Search for the cell housing the specified text and yield its [x, y] center coordinate. 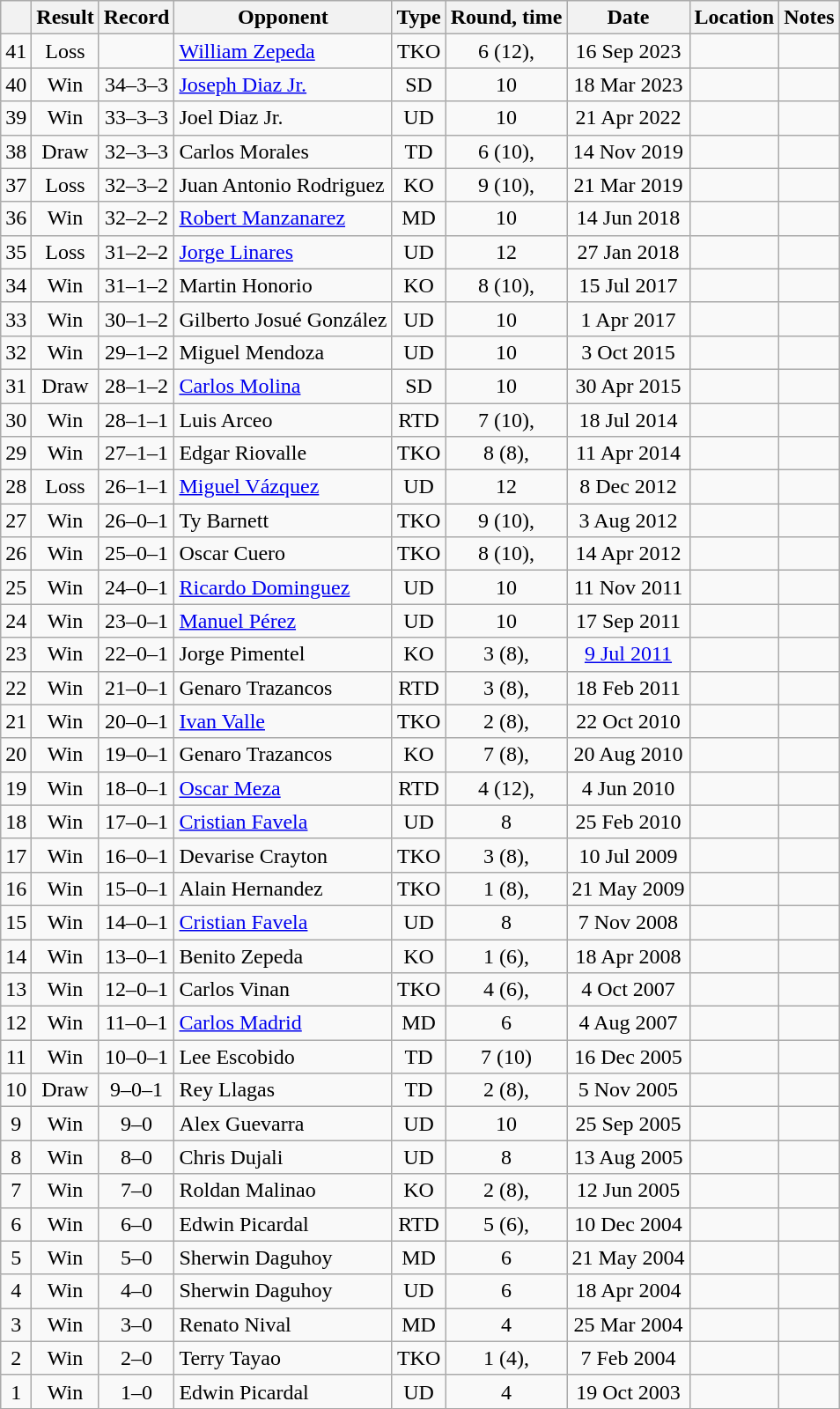
1 (6), [506, 955]
4 Oct 2007 [629, 990]
18 Feb 2011 [629, 688]
14 Jun 2018 [629, 218]
25 Sep 2005 [629, 1124]
13–0–1 [136, 955]
1 Apr 2017 [629, 319]
7 Feb 2004 [629, 1358]
Date [629, 18]
21 Mar 2019 [629, 185]
20 [16, 755]
18 Apr 2008 [629, 955]
1 (4), [506, 1358]
10 Jul 2009 [629, 855]
7 Nov 2008 [629, 922]
1 [16, 1391]
Chris Dujali [284, 1157]
Oscar Meza [284, 788]
5 [16, 1258]
18–0–1 [136, 788]
Alex Guevarra [284, 1124]
33–3–3 [136, 118]
Carlos Morales [284, 151]
Robert Manzanarez [284, 218]
Type [419, 18]
34 [16, 285]
19 Oct 2003 [629, 1391]
31–1–2 [136, 285]
Lee Escobido [284, 1057]
38 [16, 151]
16 [16, 889]
35 [16, 252]
2–0 [136, 1358]
25 Feb 2010 [629, 822]
11 [16, 1057]
9 Jul 2011 [629, 654]
Miguel Mendoza [284, 352]
4 (12), [506, 788]
32–2–2 [136, 218]
36 [16, 218]
4 Jun 2010 [629, 788]
16 Sep 2023 [629, 51]
Record [136, 18]
Benito Zepeda [284, 955]
Ricardo Dominguez [284, 587]
13 Aug 2005 [629, 1157]
22–0–1 [136, 654]
Edgar Riovalle [284, 454]
9 [16, 1124]
Joseph Diaz Jr. [284, 85]
17–0–1 [136, 822]
10–0–1 [136, 1057]
39 [16, 118]
Notes [809, 18]
15–0–1 [136, 889]
26–1–1 [136, 487]
Carlos Vinan [284, 990]
9–0 [136, 1124]
19 [16, 788]
8 (8), [506, 454]
8–0 [136, 1157]
7 (10) [506, 1057]
Renato Nival [284, 1324]
26–0–1 [136, 520]
29–1–2 [136, 352]
1 (8), [506, 889]
16–0–1 [136, 855]
Roldan Malinao [284, 1191]
Ty Barnett [284, 520]
Miguel Vázquez [284, 487]
Gilberto Josué González [284, 319]
28–1–2 [136, 386]
27 [16, 520]
20 Aug 2010 [629, 755]
2 [16, 1358]
7–0 [136, 1191]
3 [16, 1324]
28 [16, 487]
24 [16, 621]
15 Jul 2017 [629, 285]
31 [16, 386]
Martin Honorio [284, 285]
7 (8), [506, 755]
Joel Diaz Jr. [284, 118]
27 Jan 2018 [629, 252]
3 Oct 2015 [629, 352]
11 Apr 2014 [629, 454]
20–0–1 [136, 721]
25 [16, 587]
Rey Llagas [284, 1090]
7 [16, 1191]
14 Apr 2012 [629, 554]
6 (10), [506, 151]
18 Mar 2023 [629, 85]
24–0–1 [136, 587]
37 [16, 185]
18 [16, 822]
15 [16, 922]
11 Nov 2011 [629, 587]
16 Dec 2005 [629, 1057]
21 [16, 721]
5 Nov 2005 [629, 1090]
25 Mar 2004 [629, 1324]
5 (6), [506, 1224]
12–0–1 [136, 990]
10 Dec 2004 [629, 1224]
32 [16, 352]
40 [16, 85]
21 May 2004 [629, 1258]
Round, time [506, 18]
31–2–2 [136, 252]
4–0 [136, 1291]
Carlos Madrid [284, 1023]
26 [16, 554]
6 (12), [506, 51]
41 [16, 51]
Location [734, 18]
25–0–1 [136, 554]
Jorge Pimentel [284, 654]
30–1–2 [136, 319]
23 [16, 654]
19–0–1 [136, 755]
3 Aug 2012 [629, 520]
1–0 [136, 1391]
Devarise Crayton [284, 855]
32–3–3 [136, 151]
18 Jul 2014 [629, 420]
Terry Tayao [284, 1358]
21 May 2009 [629, 889]
22 [16, 688]
13 [16, 990]
27–1–1 [136, 454]
6–0 [136, 1224]
29 [16, 454]
14 Nov 2019 [629, 151]
11–0–1 [136, 1023]
8 Dec 2012 [629, 487]
12 Jun 2005 [629, 1191]
21 Apr 2022 [629, 118]
Result [65, 18]
William Zepeda [284, 51]
17 [16, 855]
17 Sep 2011 [629, 621]
3–0 [136, 1324]
Opponent [284, 18]
Oscar Cuero [284, 554]
23–0–1 [136, 621]
22 Oct 2010 [629, 721]
Carlos Molina [284, 386]
7 (10), [506, 420]
21–0–1 [136, 688]
Luis Arceo [284, 420]
33 [16, 319]
9–0–1 [136, 1090]
30 Apr 2015 [629, 386]
28–1–1 [136, 420]
Juan Antonio Rodriguez [284, 185]
18 Apr 2004 [629, 1291]
4 (6), [506, 990]
30 [16, 420]
Ivan Valle [284, 721]
5–0 [136, 1258]
14–0–1 [136, 922]
Alain Hernandez [284, 889]
Jorge Linares [284, 252]
34–3–3 [136, 85]
32–3–2 [136, 185]
4 Aug 2007 [629, 1023]
Manuel Pérez [284, 621]
14 [16, 955]
